Identify which cell holds the provided text, then report its (x, y) central coordinate. 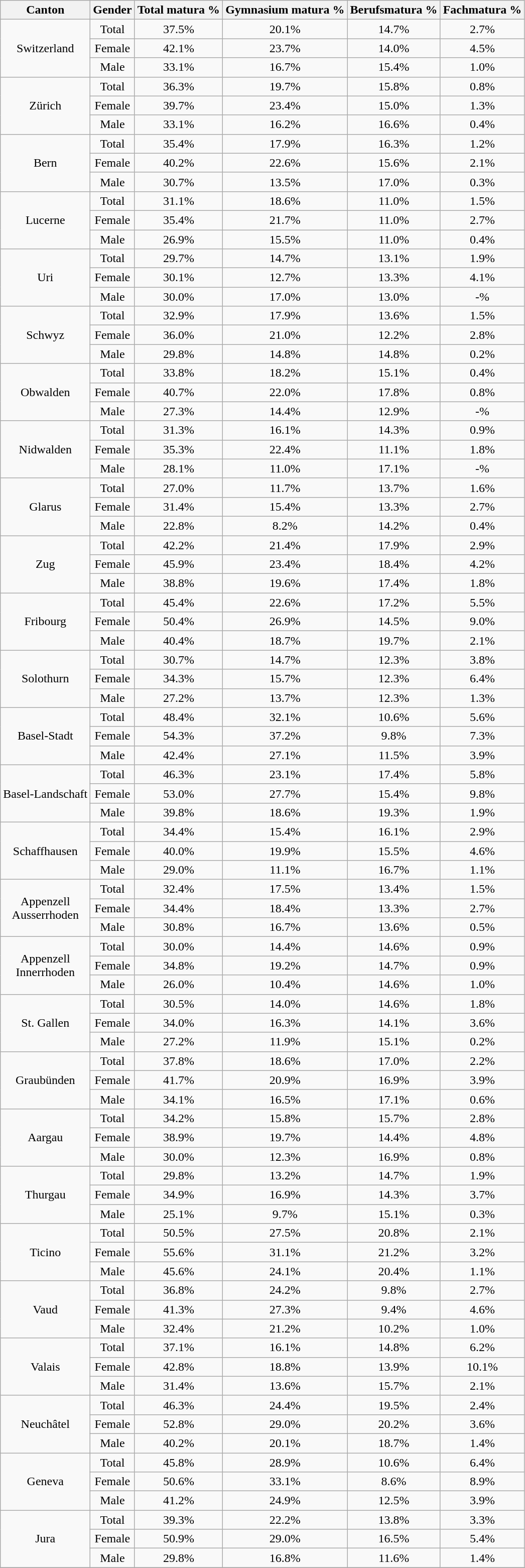
10.4% (285, 985)
16.8% (285, 1558)
Ticino (45, 1252)
26.0% (179, 985)
27.5% (285, 1233)
Neuchâtel (45, 1424)
22.8% (179, 526)
55.6% (179, 1252)
50.9% (179, 1539)
20.8% (393, 1233)
19.6% (285, 583)
Canton (45, 10)
4.1% (482, 278)
45.9% (179, 564)
38.8% (179, 583)
5.4% (482, 1539)
Solothurn (45, 679)
2.4% (482, 1405)
50.5% (179, 1233)
21.0% (285, 335)
34.3% (179, 679)
Fribourg (45, 622)
18.2% (285, 373)
36.3% (179, 86)
27.7% (285, 793)
27.0% (179, 488)
32.9% (179, 316)
24.4% (285, 1405)
Fachmatura % (482, 10)
41.2% (179, 1501)
19.3% (393, 812)
1.6% (482, 488)
10.2% (393, 1329)
St. Gallen (45, 1023)
21.7% (285, 220)
5.8% (482, 774)
34.0% (179, 1023)
19.5% (393, 1405)
42.4% (179, 755)
50.6% (179, 1482)
2.2% (482, 1061)
1.2% (482, 144)
Thurgau (45, 1195)
45.8% (179, 1463)
31.3% (179, 430)
40.7% (179, 392)
39.7% (179, 105)
Schaffhausen (45, 851)
17.8% (393, 392)
13.8% (393, 1520)
Geneva (45, 1482)
45.4% (179, 602)
38.9% (179, 1137)
9.0% (482, 622)
Zug (45, 564)
Glarus (45, 507)
14.2% (393, 526)
19.9% (285, 851)
8.2% (285, 526)
5.5% (482, 602)
Basel-Stadt (45, 736)
4.5% (482, 48)
16.6% (393, 125)
17.5% (285, 889)
13.9% (393, 1367)
9.7% (285, 1214)
36.0% (179, 335)
13.0% (393, 297)
35.3% (179, 449)
5.6% (482, 717)
33.8% (179, 373)
22.2% (285, 1520)
27.1% (285, 755)
4.8% (482, 1137)
52.8% (179, 1424)
8.9% (482, 1482)
0.6% (482, 1099)
Aargau (45, 1137)
37.5% (179, 29)
37.2% (285, 736)
13.2% (285, 1176)
42.1% (179, 48)
Uri (45, 278)
19.2% (285, 966)
28.9% (285, 1463)
22.4% (285, 449)
34.8% (179, 966)
24.9% (285, 1501)
7.3% (482, 736)
9.4% (393, 1309)
39.8% (179, 812)
15.0% (393, 105)
12.9% (393, 411)
30.1% (179, 278)
8.6% (393, 1482)
15.6% (393, 163)
12.5% (393, 1501)
3.8% (482, 660)
42.8% (179, 1367)
Gender (112, 10)
36.8% (179, 1290)
32.1% (285, 717)
3.3% (482, 1520)
13.5% (285, 182)
11.5% (393, 755)
37.1% (179, 1348)
48.4% (179, 717)
Gymnasium matura % (285, 10)
50.4% (179, 622)
Jura (45, 1539)
28.1% (179, 468)
34.2% (179, 1118)
39.3% (179, 1520)
45.6% (179, 1271)
22.0% (285, 392)
20.9% (285, 1080)
Lucerne (45, 220)
Total matura % (179, 10)
13.1% (393, 259)
Switzerland (45, 48)
Berufsmatura % (393, 10)
41.3% (179, 1309)
13.4% (393, 889)
6.2% (482, 1348)
Bern (45, 163)
4.2% (482, 564)
24.2% (285, 1290)
Basel-Landschaft (45, 793)
34.9% (179, 1195)
34.1% (179, 1099)
25.1% (179, 1214)
53.0% (179, 793)
23.1% (285, 774)
17.2% (393, 602)
20.2% (393, 1424)
54.3% (179, 736)
37.8% (179, 1061)
0.5% (482, 927)
Obwalden (45, 392)
12.7% (285, 278)
Valais (45, 1367)
40.0% (179, 851)
16.2% (285, 125)
3.7% (482, 1195)
11.7% (285, 488)
23.7% (285, 48)
42.2% (179, 545)
Graubünden (45, 1080)
10.1% (482, 1367)
30.5% (179, 1004)
29.7% (179, 259)
Appenzell Innerrhoden (45, 966)
11.6% (393, 1558)
14.5% (393, 622)
20.4% (393, 1271)
14.1% (393, 1023)
21.4% (285, 545)
Appenzell Ausserrhoden (45, 908)
Schwyz (45, 335)
40.4% (179, 641)
Vaud (45, 1309)
Zürich (45, 105)
18.8% (285, 1367)
Nidwalden (45, 449)
30.8% (179, 927)
11.9% (285, 1042)
3.2% (482, 1252)
24.1% (285, 1271)
41.7% (179, 1080)
12.2% (393, 335)
